Extract the (x, y) coordinate from the center of the cell holding the provided text.  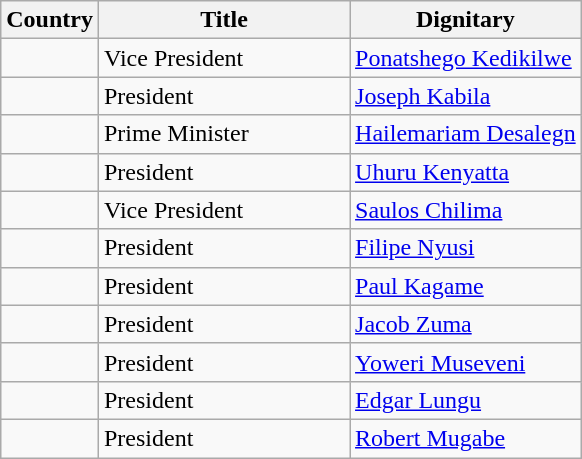
Hailemariam Desalegn (466, 134)
Jacob Zuma (466, 324)
Filipe Nyusi (466, 248)
Country (50, 20)
Yoweri Museveni (466, 362)
Joseph Kabila (466, 96)
Title (224, 20)
Uhuru Kenyatta (466, 172)
Robert Mugabe (466, 438)
Prime Minister (224, 134)
Edgar Lungu (466, 400)
Paul Kagame (466, 286)
Dignitary (466, 20)
Ponatshego Kedikilwe (466, 58)
Saulos Chilima (466, 210)
